Pinpoint the cell where the given text exists, returning its (x, y) midpoint coordinate. 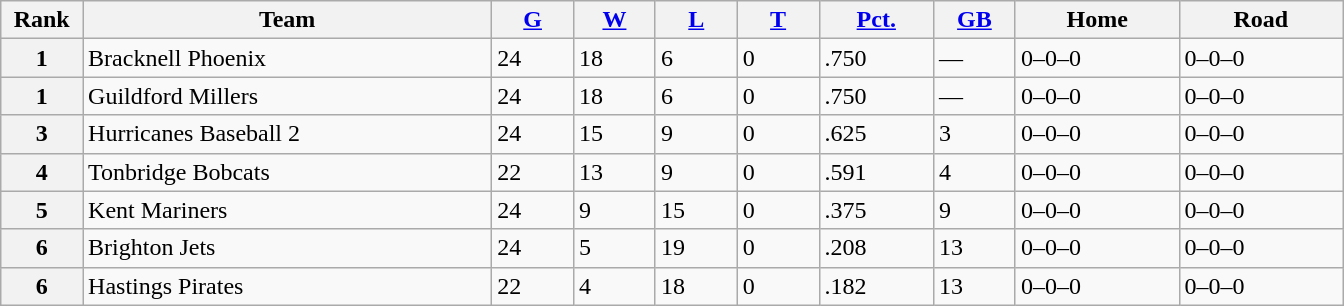
W (615, 20)
T (778, 20)
.208 (876, 248)
19 (696, 248)
Rank (42, 20)
Brighton Jets (288, 248)
.375 (876, 210)
Pct. (876, 20)
Team (288, 20)
Home (1097, 20)
.591 (876, 172)
.625 (876, 134)
Guildford Millers (288, 96)
Hurricanes Baseball 2 (288, 134)
Hastings Pirates (288, 286)
L (696, 20)
Bracknell Phoenix (288, 58)
GB (975, 20)
Tonbridge Bobcats (288, 172)
.182 (876, 286)
Road (1261, 20)
Kent Mariners (288, 210)
G (533, 20)
